Determine the [X, Y] coordinate at the center of the cell enclosing the given text.  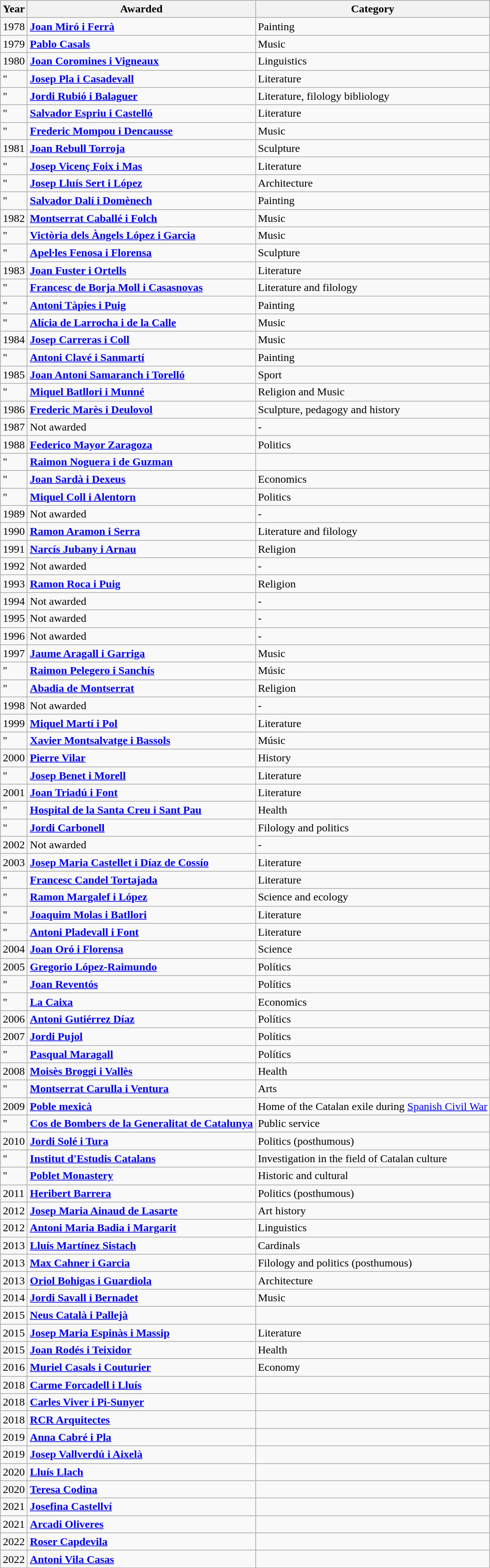
Josep Benet i Morell [141, 776]
Jaume Aragall i Garriga [141, 653]
2001 [14, 793]
2002 [14, 845]
RCR Arquitectes [141, 1420]
Economy [372, 1368]
Pasqual Maragall [141, 1054]
1990 [14, 532]
Religion and Music [372, 392]
Ramon Margalef i López [141, 897]
Antoni Pladevall i Font [141, 932]
Francesc de Borja Moll i Casasnovas [141, 288]
Poble mexicà [141, 1106]
Raimon Pelegero i Sanchís [141, 671]
Awarded [141, 9]
Investigation in the field of Catalan culture [372, 1158]
1996 [14, 636]
Year [14, 9]
Joan Antoni Samaranch i Torelló [141, 375]
Francesc Candel Tortajada [141, 880]
1999 [14, 723]
Carme Forcadell i Lluís [141, 1385]
Filology and politics (posthumous) [372, 1263]
Josep Maria Espinàs i Massip [141, 1333]
Roser Capdevila [141, 1541]
Josep Vicenç Foix i Mas [141, 166]
Ramon Aramon i Serra [141, 532]
Apel·les Fenosa i Florensa [141, 253]
1984 [14, 340]
Miquel Coll i Alentorn [141, 496]
Narcís Jubany i Arnau [141, 549]
Antoni Gutiérrez Díaz [141, 1019]
Science and ecology [372, 897]
1992 [14, 566]
Carles Viver i Pi-Sunyer [141, 1402]
Joaquim Molas i Batllori [141, 915]
2011 [14, 1193]
Cardinals [372, 1245]
Salvador Dalí i Domènech [141, 200]
Josep Maria Ainaud de Lasarte [141, 1211]
Teresa Codina [141, 1489]
2006 [14, 1019]
Josep Vallverdú i Aixelà [141, 1455]
Ramon Roca i Puig [141, 584]
Jordi Rubió i Balaguer [141, 96]
Arcadi Oliveres [141, 1524]
Victòria dels Àngels López i Garcia [141, 236]
1978 [14, 27]
1997 [14, 653]
2003 [14, 862]
Joan Triadú i Font [141, 793]
Joan Rebull Torroja [141, 148]
Antoni Vila Casas [141, 1559]
Joan Fuster i Ortells [141, 270]
Pablo Casals [141, 44]
1995 [14, 619]
Literature, filology bibliology [372, 96]
Joan Sardà i Dexeus [141, 479]
Filology and politics [372, 828]
1994 [14, 601]
2008 [14, 1072]
Alícia de Larrocha i de la Calle [141, 323]
Joan Oró i Florensa [141, 949]
Antoni Maria Badia i Margarit [141, 1228]
2004 [14, 949]
Gregorio López-Raimundo [141, 967]
2005 [14, 967]
Jordi Pujol [141, 1036]
Arts [372, 1089]
2000 [14, 758]
2016 [14, 1368]
1989 [14, 514]
2014 [14, 1298]
Science [372, 949]
Miquel Martí i Pol [141, 723]
Xavier Montsalvatge i Bassols [141, 740]
Salvador Espriu i Castelló [141, 113]
Heribert Barrera [141, 1193]
1982 [14, 218]
2009 [14, 1106]
Cos de Bombers de la Generalitat de Catalunya [141, 1124]
Max Cahner i Garcia [141, 1263]
Sculpture, pedagogy and history [372, 410]
History [372, 758]
Federico Mayor Zaragoza [141, 444]
2010 [14, 1141]
Josep Lluís Sert i López [141, 183]
1980 [14, 61]
Frederic Marès i Deulovol [141, 410]
Jordi Carbonell [141, 828]
1979 [14, 44]
Josep Maria Castellet i Díaz de Cossío [141, 862]
Joan Rodés i Teixidor [141, 1350]
Lluís Llach [141, 1472]
Josep Pla i Casadevall [141, 79]
1987 [14, 427]
La Caixa [141, 1002]
Joan Reventós [141, 984]
Antoni Clavé i Sanmartí [141, 357]
Art history [372, 1211]
Frederic Mompou i Dencausse [141, 131]
1983 [14, 270]
Institut d'Estudis Catalans [141, 1158]
Jordi Savall i Bernadet [141, 1298]
Joan Miró i Ferrà [141, 27]
Muriel Casals i Couturier [141, 1368]
Sport [372, 375]
1986 [14, 410]
Category [372, 9]
1985 [14, 375]
1991 [14, 549]
Hospital de la Santa Creu i Sant Pau [141, 810]
Josefina Castellví [141, 1507]
Historic and cultural [372, 1176]
Home of the Catalan exile during Spanish Civil War [372, 1106]
2007 [14, 1036]
Montserrat Carulla i Ventura [141, 1089]
Josep Carreras i Coll [141, 340]
1993 [14, 584]
Public service [372, 1124]
Jordi Solé i Tura [141, 1141]
Antoni Tàpies i Puig [141, 305]
Pierre Vilar [141, 758]
Anna Cabré i Pla [141, 1437]
Lluís Martínez Sistach [141, 1245]
1998 [14, 706]
1988 [14, 444]
Raimon Noguera i de Guzman [141, 462]
Poblet Monastery [141, 1176]
Montserrat Caballé i Folch [141, 218]
Joan Coromines i Vigneaux [141, 61]
Abadia de Montserrat [141, 688]
Moisès Broggi i Vallès [141, 1072]
Miquel Batllori i Munné [141, 392]
Neus Català i Pallejà [141, 1315]
1981 [14, 148]
Oriol Bohigas i Guardiola [141, 1280]
